Detect which cell encompasses the target text, then output its (x, y) center coordinate. 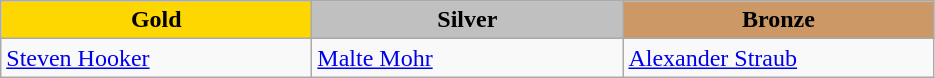
Gold (156, 20)
Steven Hooker (156, 58)
Silver (468, 20)
Malte Mohr (468, 58)
Bronze (778, 20)
Alexander Straub (778, 58)
